Provide the (x, y) coordinate of the cell's center where the given text is located.  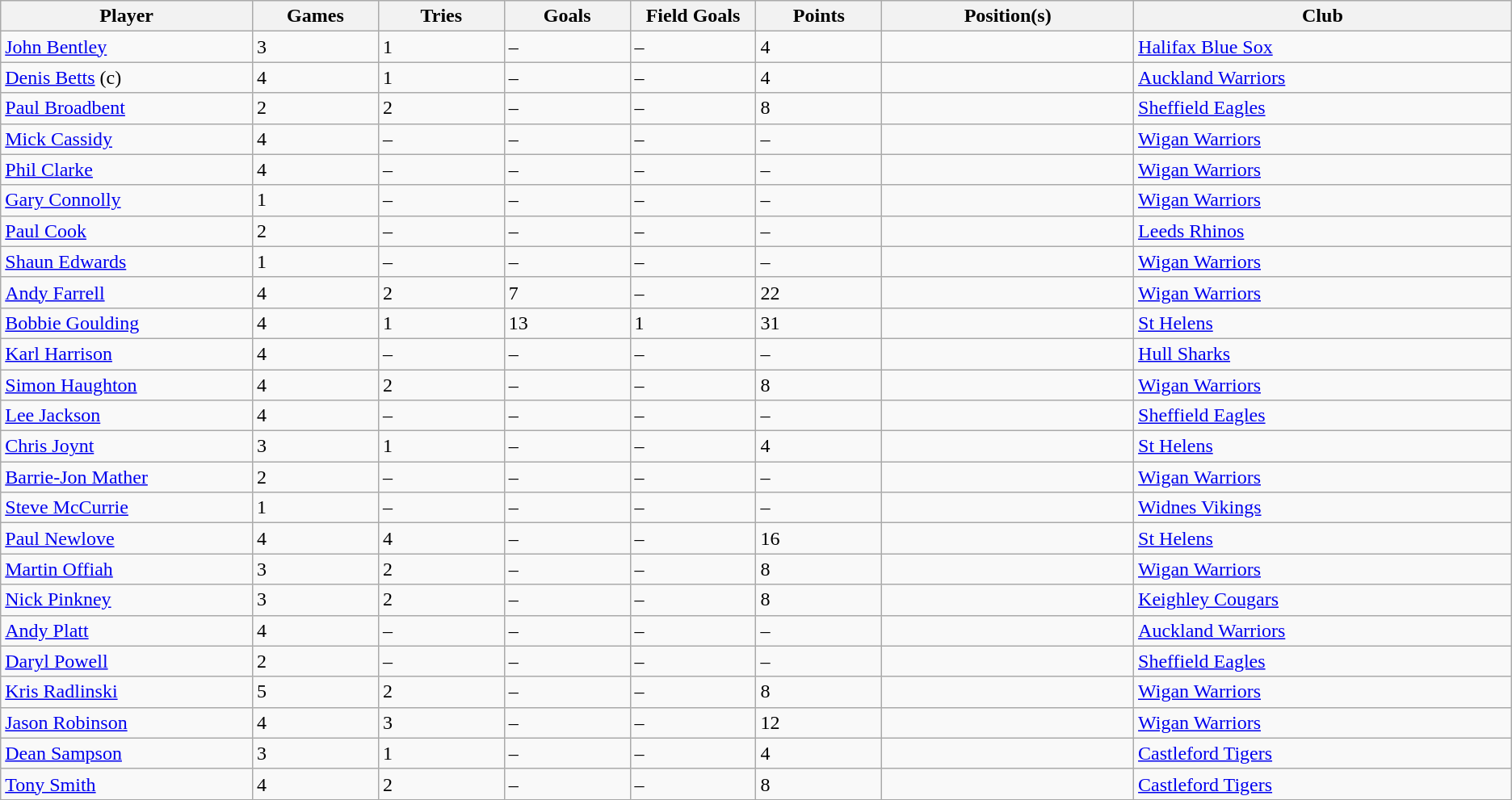
Position(s) (1008, 16)
Shaun Edwards (127, 262)
Widnes Vikings (1323, 508)
Simon Haughton (127, 385)
Barrie-Jon Mather (127, 477)
Tries (441, 16)
Chris Joynt (127, 446)
Bobbie Goulding (127, 323)
Hull Sharks (1323, 354)
Points (819, 16)
Halifax Blue Sox (1323, 47)
Nick Pinkney (127, 600)
Martin Offiah (127, 569)
Andy Platt (127, 630)
5 (315, 692)
Paul Cook (127, 231)
16 (819, 538)
13 (567, 323)
Phil Clarke (127, 170)
22 (819, 292)
Dean Sampson (127, 753)
Tony Smith (127, 784)
Jason Robinson (127, 723)
12 (819, 723)
Andy Farrell (127, 292)
Denis Betts (c) (127, 77)
Steve McCurrie (127, 508)
John Bentley (127, 47)
Player (127, 16)
Club (1323, 16)
Games (315, 16)
Leeds Rhinos (1323, 231)
7 (567, 292)
Mick Cassidy (127, 139)
Paul Newlove (127, 538)
Lee Jackson (127, 416)
Field Goals (693, 16)
Karl Harrison (127, 354)
Keighley Cougars (1323, 600)
Gary Connolly (127, 200)
31 (819, 323)
Paul Broadbent (127, 108)
Daryl Powell (127, 661)
Goals (567, 16)
Kris Radlinski (127, 692)
